From the cell containing the given text, extract its center point as (X, Y) coordinate. 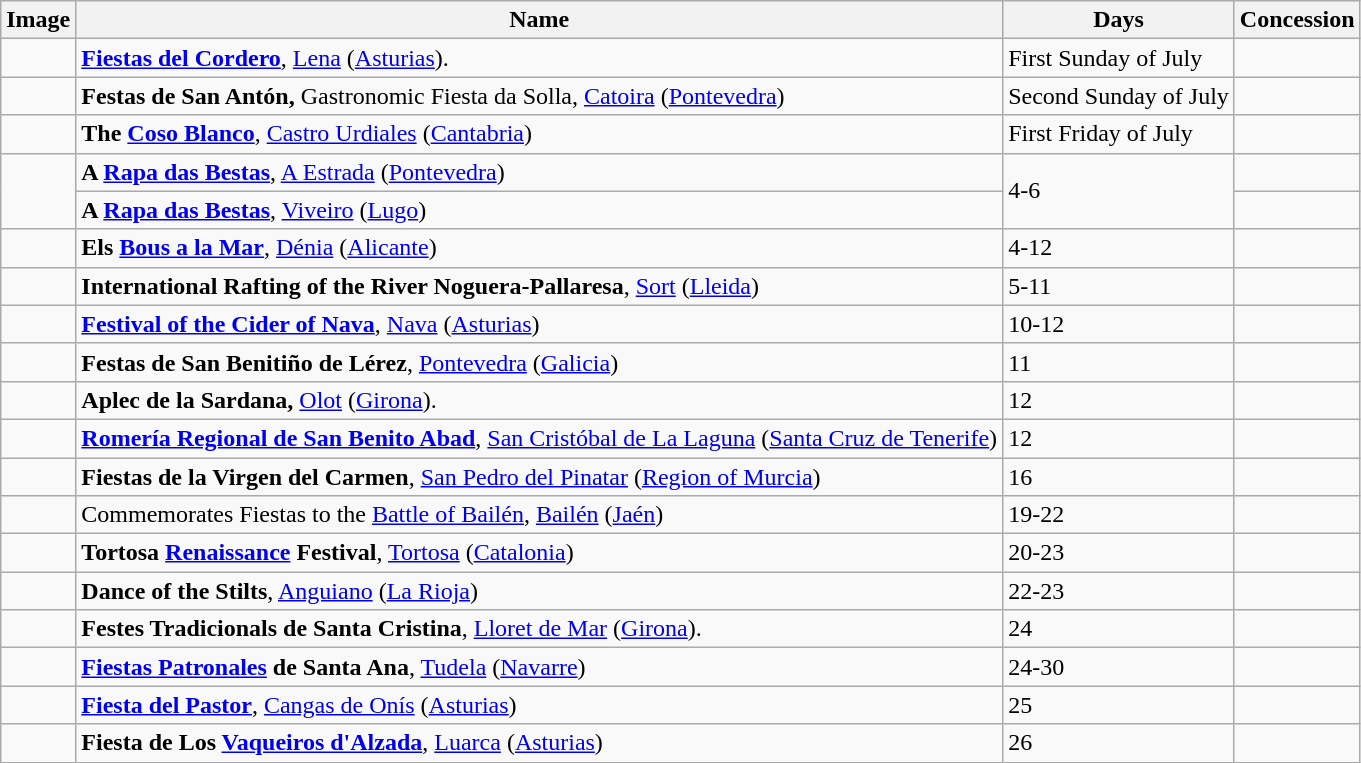
Festas de San Antón, Gastronomic Fiesta da Solla, Catoira (Pontevedra) (540, 96)
Days (1119, 20)
International Rafting of the River Noguera-Pallaresa, Sort (Lleida) (540, 286)
The Coso Blanco, Castro Urdiales (Cantabria) (540, 134)
24 (1119, 629)
Commemorates Fiestas to the Battle of Bailén, Bailén (Jaén) (540, 515)
4-12 (1119, 248)
25 (1119, 705)
First Sunday of July (1119, 58)
Second Sunday of July (1119, 96)
First Friday of July (1119, 134)
A Rapa das Bestas, A Estrada (Pontevedra) (540, 172)
5-11 (1119, 286)
Fiestas Patronales de Santa Ana, Tudela (Navarre) (540, 667)
Concession (1297, 20)
Fiesta del Pastor, Cangas de Onís (Asturias) (540, 705)
20-23 (1119, 553)
Els Bous a la Mar, Dénia (Alicante) (540, 248)
Festes Tradicionals de Santa Cristina, Lloret de Mar (Girona). (540, 629)
Festival of the Cider of Nava, Nava (Asturias) (540, 324)
19-22 (1119, 515)
Tortosa Renaissance Festival, Tortosa (Catalonia) (540, 553)
Dance of the Stilts, Anguiano (La Rioja) (540, 591)
Fiestas de la Virgen del Carmen, San Pedro del Pinatar (Region of Murcia) (540, 477)
Name (540, 20)
Romería Regional de San Benito Abad, San Cristóbal de La Laguna (Santa Cruz de Tenerife) (540, 438)
Aplec de la Sardana, Olot (Girona). (540, 400)
4-6 (1119, 191)
16 (1119, 477)
Festas de San Benitiño de Lérez, Pontevedra (Galicia) (540, 362)
Fiesta de Los Vaqueiros d'Alzada, Luarca (Asturias) (540, 743)
22-23 (1119, 591)
26 (1119, 743)
11 (1119, 362)
10-12 (1119, 324)
Image (38, 20)
A Rapa das Bestas, Viveiro (Lugo) (540, 210)
24-30 (1119, 667)
Fiestas del Cordero, Lena (Asturias). (540, 58)
